Find where the given text appears and provide that cell's center as [X, Y] coordinate. 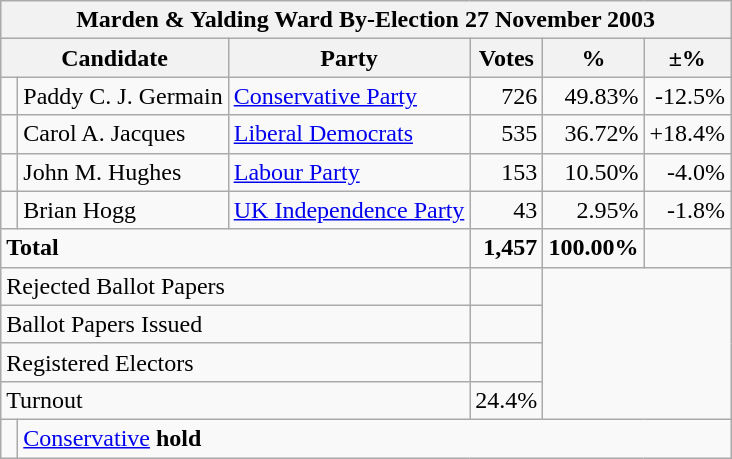
-1.8% [688, 210]
100.00% [594, 248]
10.50% [594, 172]
535 [506, 134]
Brian Hogg [123, 210]
49.83% [594, 96]
Rejected Ballot Papers [236, 286]
24.4% [506, 400]
153 [506, 172]
43 [506, 210]
Paddy C. J. Germain [123, 96]
±% [688, 58]
Labour Party [349, 172]
-12.5% [688, 96]
Carol A. Jacques [123, 134]
36.72% [594, 134]
Conservative hold [374, 438]
Party [349, 58]
UK Independence Party [349, 210]
Marden & Yalding Ward By-Election 27 November 2003 [366, 20]
Candidate [114, 58]
John M. Hughes [123, 172]
1,457 [506, 248]
726 [506, 96]
Turnout [236, 400]
+18.4% [688, 134]
% [594, 58]
Total [236, 248]
Votes [506, 58]
-4.0% [688, 172]
Liberal Democrats [349, 134]
Registered Electors [236, 362]
Ballot Papers Issued [236, 324]
Conservative Party [349, 96]
2.95% [594, 210]
